Extract the [X, Y] coordinate from the center of the cell holding the provided text.  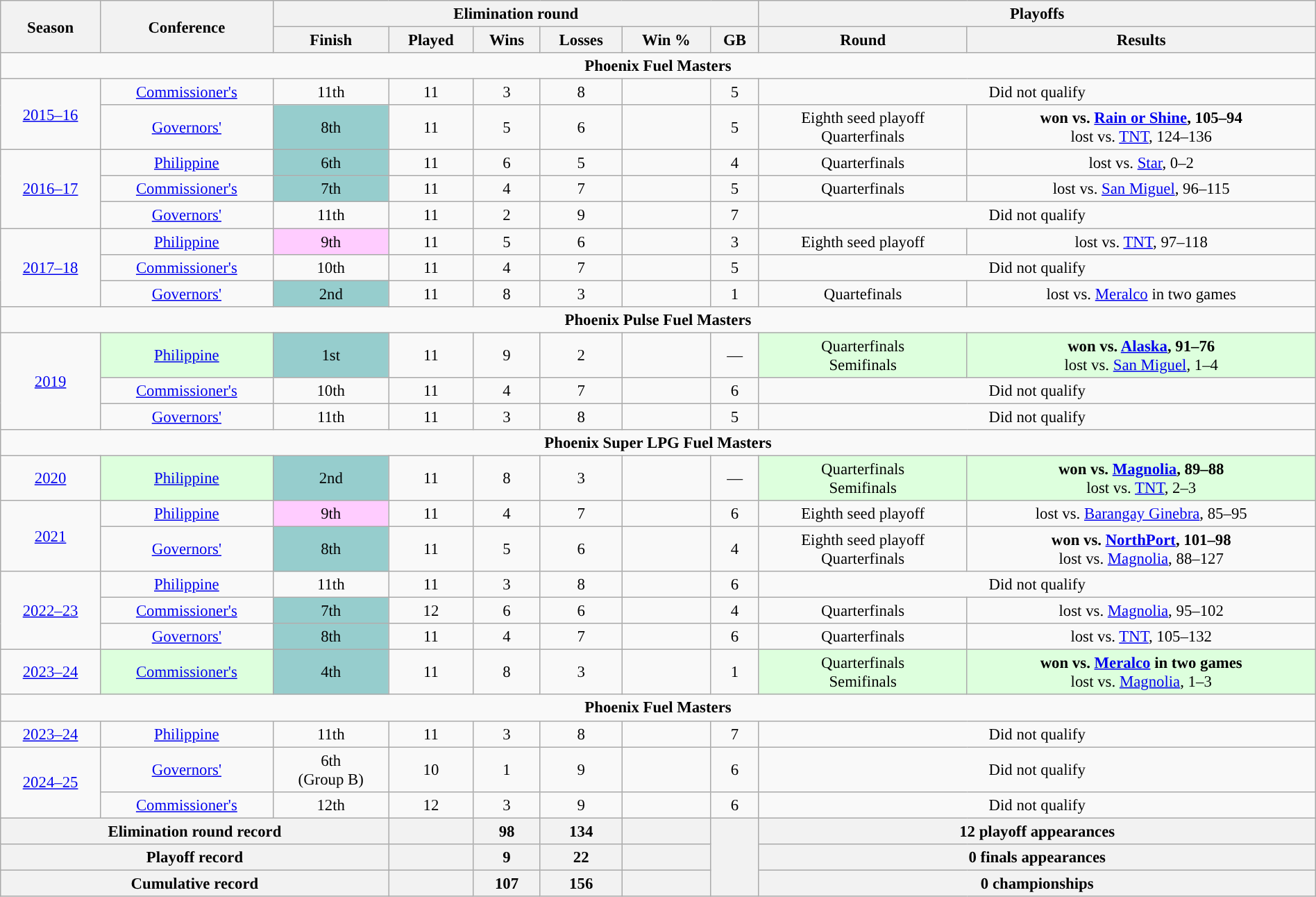
Conference [186, 26]
156 [581, 883]
134 [581, 831]
Season [51, 26]
won vs. NorthPort, 101–98 lost vs. Magnolia, 88–127 [1141, 550]
Quartefinals [863, 294]
10 [431, 769]
12th [330, 805]
2020 [51, 478]
2017–18 [51, 268]
12 playoff appearances [1037, 831]
1st [330, 355]
Phoenix Super LPG Fuel Masters [658, 443]
lost vs. Meralco in two games [1141, 294]
2015–16 [51, 115]
lost vs. Barangay Ginebra, 85–95 [1141, 514]
2019 [51, 381]
Results [1141, 40]
2016–17 [51, 189]
2021 [51, 536]
107 [507, 883]
Playoffs [1037, 14]
2024–25 [51, 782]
won vs. Meralco in two games lost vs. Magnolia, 1–3 [1141, 672]
lost vs. TNT, 97–118 [1141, 242]
Losses [581, 40]
Elimination round record [194, 831]
6th [330, 163]
lost vs. Magnolia, 95–102 [1141, 611]
lost vs. TNT, 105–132 [1141, 637]
0 finals appearances [1037, 857]
won vs. Magnolia, 89–88 lost vs. TNT, 2–3 [1141, 478]
won vs. Alaska, 91–76 lost vs. San Miguel, 1–4 [1141, 355]
Finish [330, 40]
0 championships [1037, 883]
lost vs. Star, 0–2 [1141, 163]
Wins [507, 40]
Cumulative record [194, 883]
won vs. Rain or Shine, 105–94 lost vs. TNT, 124–136 [1141, 128]
Playoff record [194, 857]
98 [507, 831]
Elimination round [516, 14]
Played [431, 40]
22 [581, 857]
6th (Group B) [330, 769]
Win % [666, 40]
4th [330, 672]
2022–23 [51, 611]
GB [734, 40]
Phoenix Pulse Fuel Masters [658, 319]
lost vs. San Miguel, 96–115 [1141, 190]
Round [863, 40]
